Pinpoint the cell where the given text exists, returning its [x, y] midpoint coordinate. 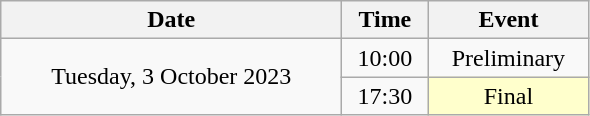
Date [172, 20]
Time [385, 20]
Tuesday, 3 October 2023 [172, 77]
Preliminary [508, 58]
Event [508, 20]
10:00 [385, 58]
17:30 [385, 96]
Final [508, 96]
